From the cell containing the given text, extract its center point as (X, Y) coordinate. 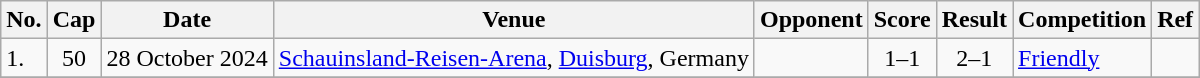
Friendly (1082, 58)
28 October 2024 (187, 58)
Ref (1176, 20)
Schauinsland-Reisen-Arena, Duisburg, Germany (514, 58)
Competition (1082, 20)
1–1 (902, 58)
50 (74, 58)
Venue (514, 20)
1. (24, 58)
Opponent (811, 20)
Result (974, 20)
Score (902, 20)
No. (24, 20)
Cap (74, 20)
Date (187, 20)
2–1 (974, 58)
